Output the [x, y] coordinate of the center of the cell containing the given text.  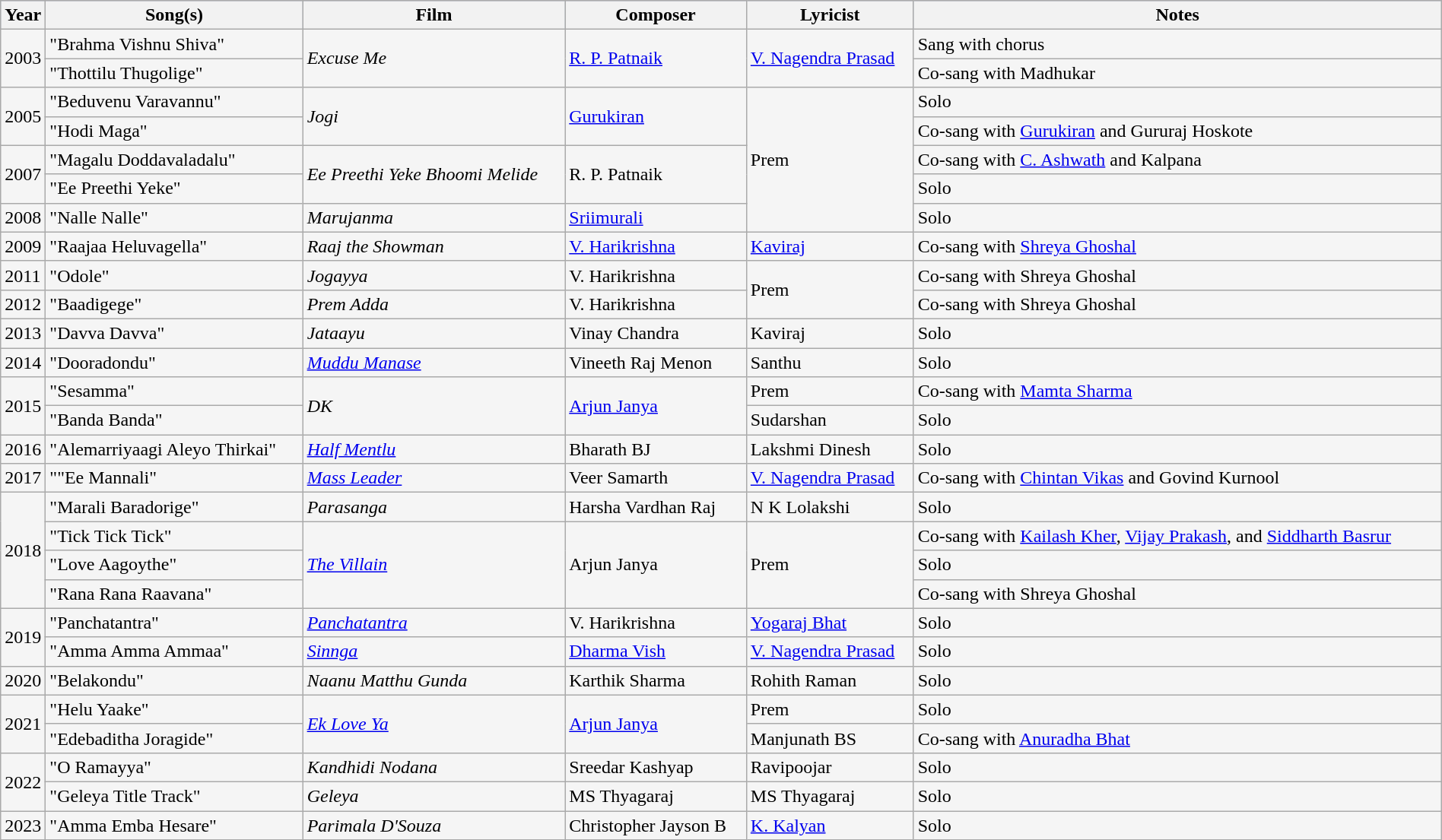
Co-sang with C. Ashwath and Kalpana [1177, 160]
Half Mentlu [434, 449]
Composer [656, 15]
"Alemarriyaagi Aleyo Thirkai" [174, 449]
"Raajaa Heluvagella" [174, 246]
"Edebaditha Joragide" [174, 738]
Song(s) [174, 15]
Dharma Vish [656, 651]
Prem Adda [434, 304]
Ee Preethi Yeke Bhoomi Melide [434, 174]
"Baadigege" [174, 304]
Veer Samarth [656, 478]
Vineeth Raj Menon [656, 363]
Jogayya [434, 275]
Manjunath BS [830, 738]
Karthik Sharma [656, 680]
Lyricist [830, 15]
"Marali Baradorige" [174, 507]
"Odole" [174, 275]
Film [434, 15]
"Davva Davva" [174, 333]
"Hodi Maga" [174, 131]
"Brahma Vishnu Shiva" [174, 44]
2017 [23, 478]
Harsha Vardhan Raj [656, 507]
"Rana Rana Raavana" [174, 594]
"Tick Tick Tick" [174, 536]
DK [434, 406]
"Panchatantra" [174, 623]
2018 [23, 550]
"Banda Banda" [174, 420]
The Villain [434, 565]
2012 [23, 304]
Raaj the Showman [434, 246]
Naanu Matthu Gunda [434, 680]
"Amma Emba Hesare" [174, 825]
Sinnga [434, 651]
Co-sang with Chintan Vikas and Govind Kurnool [1177, 478]
2015 [23, 406]
Sriimurali [656, 217]
Notes [1177, 15]
2011 [23, 275]
Year [23, 15]
Bharath BJ [656, 449]
Parimala D'Souza [434, 825]
Marujanma [434, 217]
2014 [23, 363]
2007 [23, 174]
Christopher Jayson B [656, 825]
Muddu Manase [434, 363]
N K Lolakshi [830, 507]
2003 [23, 59]
Panchatantra [434, 623]
2009 [23, 246]
2020 [23, 680]
"Thottilu Thugolige" [174, 73]
Lakshmi Dinesh [830, 449]
"Amma Amma Ammaa" [174, 651]
"Helu Yaake" [174, 709]
Sang with chorus [1177, 44]
Co-sang with Madhukar [1177, 73]
Geleya [434, 796]
"Beduvenu Varavannu" [174, 102]
Kandhidi Nodana [434, 767]
"Love Aagoythe" [174, 565]
2022 [23, 781]
Gurukiran [656, 116]
K. Kalyan [830, 825]
Mass Leader [434, 478]
2019 [23, 637]
Sudarshan [830, 420]
Rohith Raman [830, 680]
2005 [23, 116]
2013 [23, 333]
"Ee Preethi Yeke" [174, 189]
Jogi [434, 116]
Co-sang with Kailash Kher, Vijay Prakash, and Siddharth Basrur [1177, 536]
"Magalu Doddavaladalu" [174, 160]
2023 [23, 825]
Yogaraj Bhat [830, 623]
Co-sang with Gurukiran and Gururaj Hoskote [1177, 131]
2008 [23, 217]
"Sesamma" [174, 391]
Vinay Chandra [656, 333]
""Ee Mannali" [174, 478]
Co-sang with Mamta Sharma [1177, 391]
"O Ramayya" [174, 767]
Parasanga [434, 507]
"Dooradondu" [174, 363]
"Belakondu" [174, 680]
Ek Love Ya [434, 724]
2021 [23, 724]
Excuse Me [434, 59]
"Geleya Title Track" [174, 796]
Jataayu [434, 333]
Ravipoojar [830, 767]
Sreedar Kashyap [656, 767]
Co-sang with Anuradha Bhat [1177, 738]
"Nalle Nalle" [174, 217]
2016 [23, 449]
Santhu [830, 363]
